Locate the cell with the specified text and output its (X, Y) center coordinate. 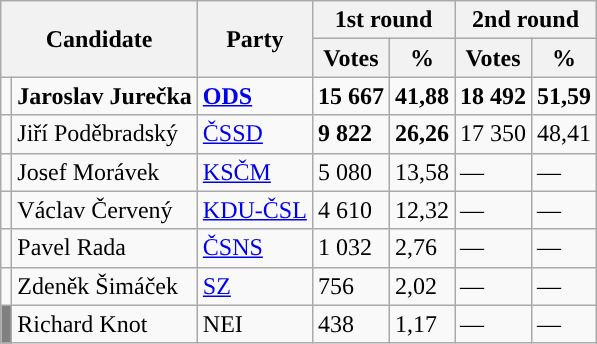
17 350 (494, 134)
2,76 (422, 248)
18 492 (494, 96)
Zdeněk Šimáček (105, 286)
4 610 (350, 210)
Václav Červený (105, 210)
5 080 (350, 172)
12,32 (422, 210)
Josef Morávek (105, 172)
9 822 (350, 134)
2,02 (422, 286)
ČSSD (254, 134)
15 667 (350, 96)
Pavel Rada (105, 248)
438 (350, 324)
2nd round (526, 20)
48,41 (564, 134)
Party (254, 39)
Richard Knot (105, 324)
1 032 (350, 248)
ČSNS (254, 248)
1,17 (422, 324)
13,58 (422, 172)
ODS (254, 96)
51,59 (564, 96)
KSČM (254, 172)
Jaroslav Jurečka (105, 96)
Candidate (100, 39)
26,26 (422, 134)
SZ (254, 286)
NEI (254, 324)
1st round (383, 20)
Jiří Poděbradský (105, 134)
KDU-ČSL (254, 210)
41,88 (422, 96)
756 (350, 286)
